Provide the [X, Y] coordinate of the cell's center where the given text is located.  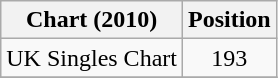
193 [229, 58]
Position [229, 20]
Chart (2010) [92, 20]
UK Singles Chart [92, 58]
